Extract the (X, Y) coordinate from the center of the cell holding the provided text.  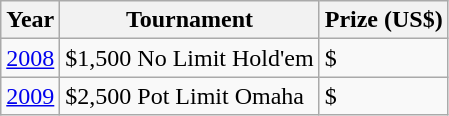
Tournament (190, 20)
2008 (30, 58)
$1,500 No Limit Hold'em (190, 58)
$2,500 Pot Limit Omaha (190, 96)
Prize (US$) (384, 20)
Year (30, 20)
2009 (30, 96)
